Extract the [X, Y] coordinate from the center of the cell holding the provided text.  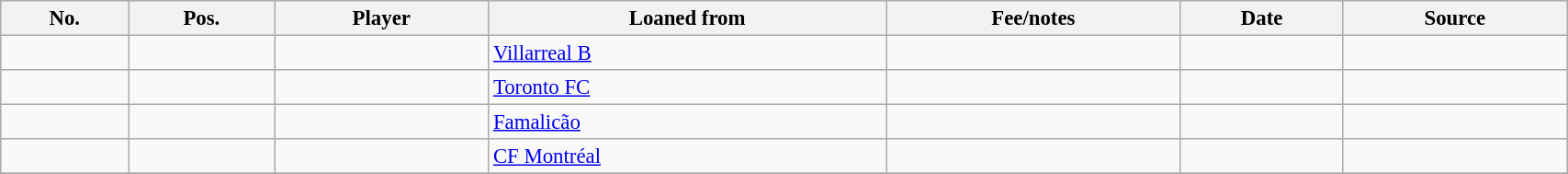
Player [382, 18]
Fee/notes [1034, 18]
Villarreal B [687, 53]
Source [1455, 18]
Famalicão [687, 122]
CF Montréal [687, 157]
Pos. [202, 18]
Date [1262, 18]
Toronto FC [687, 87]
Loaned from [687, 18]
No. [64, 18]
